Capture the cell that displays the provided text and extract its [X, Y] central coordinate. 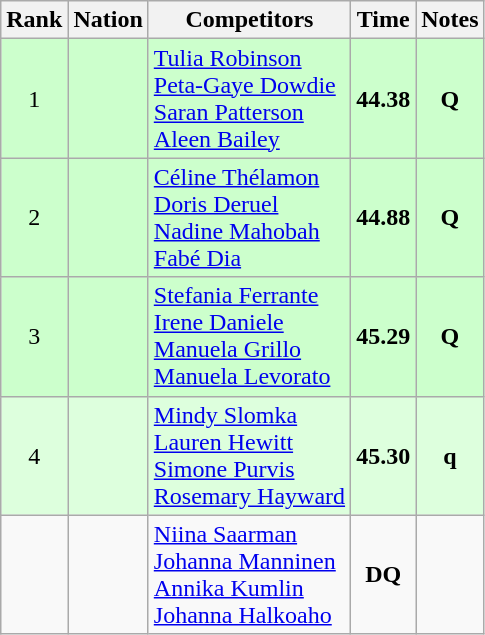
45.30 [384, 456]
Niina SaarmanJohanna ManninenAnnika KumlinJohanna Halkoaho [249, 574]
Rank [34, 20]
44.88 [384, 218]
4 [34, 456]
Mindy SlomkaLauren HewittSimone PurvisRosemary Hayward [249, 456]
1 [34, 98]
Tulia RobinsonPeta-Gaye DowdieSaran PattersonAleen Bailey [249, 98]
q [450, 456]
2 [34, 218]
44.38 [384, 98]
Competitors [249, 20]
45.29 [384, 336]
Notes [450, 20]
3 [34, 336]
Time [384, 20]
Céline ThélamonDoris DeruelNadine MahobahFabé Dia [249, 218]
Nation [108, 20]
DQ [384, 574]
Stefania FerranteIrene DanieleManuela GrilloManuela Levorato [249, 336]
